Pinpoint the cell where the given text exists, returning its [X, Y] midpoint coordinate. 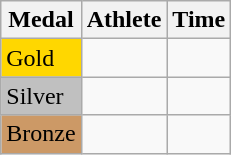
Medal [41, 20]
Gold [41, 58]
Athlete [124, 20]
Bronze [41, 134]
Silver [41, 96]
Time [199, 20]
